From the cell containing the given text, extract its center point as [x, y] coordinate. 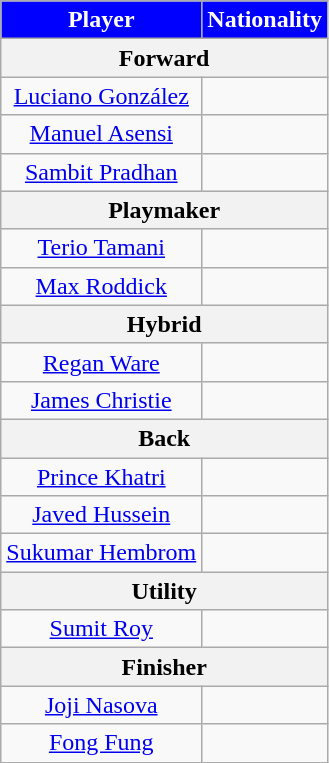
Joji Nasova [102, 705]
Player [102, 20]
Playmaker [164, 210]
Finisher [164, 667]
Max Roddick [102, 286]
Prince Khatri [102, 477]
Fong Fung [102, 743]
Terio Tamani [102, 248]
Hybrid [164, 324]
Sumit Roy [102, 629]
James Christie [102, 400]
Luciano González [102, 96]
Utility [164, 591]
Javed Hussein [102, 515]
Sambit Pradhan [102, 172]
Manuel Asensi [102, 134]
Forward [164, 58]
Regan Ware [102, 362]
Back [164, 438]
Nationality [265, 20]
Sukumar Hembrom [102, 553]
